Provide the (x, y) coordinate of the cell's center where the given text is located.  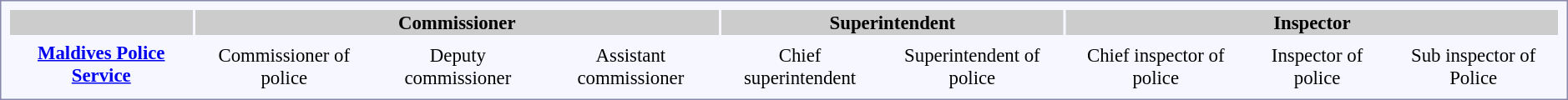
Commissioner (457, 22)
Sub inspector of Police (1473, 67)
Maldives Police Service (101, 63)
Chief inspector of police (1156, 67)
Superintendent of police (972, 67)
Assistant commissioner (631, 67)
Superintendent (893, 22)
Deputy commissioner (458, 67)
Chief superintendent (800, 67)
Inspector (1313, 22)
Commissioner of police (284, 67)
Inspector of police (1318, 67)
